Find where the given text appears and provide that cell's center as [X, Y] coordinate. 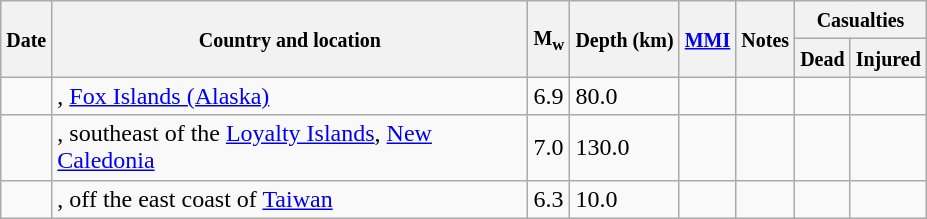
7.0 [549, 148]
Depth (km) [624, 39]
Casualties [861, 20]
Injured [888, 58]
Country and location [290, 39]
6.9 [549, 96]
10.0 [624, 199]
130.0 [624, 148]
Dead [823, 58]
, Fox Islands (Alaska) [290, 96]
6.3 [549, 199]
Date [26, 39]
Mw [549, 39]
, off the east coast of Taiwan [290, 199]
MMI [708, 39]
Notes [766, 39]
, southeast of the Loyalty Islands, New Caledonia [290, 148]
80.0 [624, 96]
